Determine the [x, y] coordinate at the center of the cell enclosing the given text.  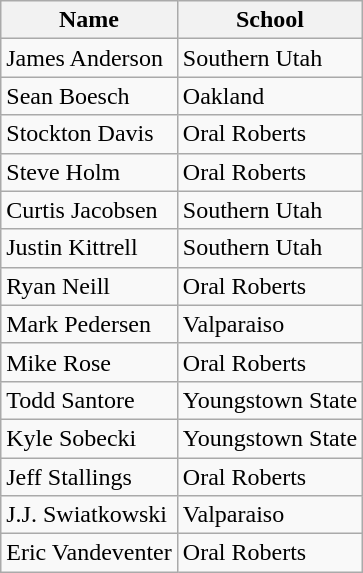
Mike Rose [90, 362]
Mark Pedersen [90, 324]
James Anderson [90, 58]
Jeff Stallings [90, 477]
Kyle Sobecki [90, 438]
Name [90, 20]
Oakland [270, 96]
Curtis Jacobsen [90, 210]
Ryan Neill [90, 286]
J.J. Swiatkowski [90, 515]
Stockton Davis [90, 134]
Todd Santore [90, 400]
Sean Boesch [90, 96]
Justin Kittrell [90, 248]
Steve Holm [90, 172]
Eric Vandeventer [90, 553]
School [270, 20]
